Return (x, y) of the center of cell containing provided text 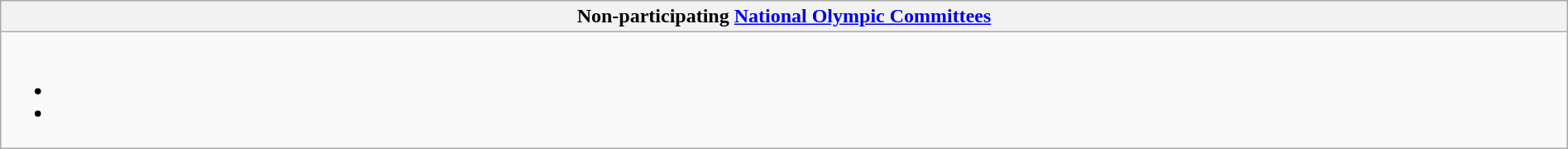
Non-participating National Olympic Committees (784, 17)
